Find where the given text appears and provide that cell's center as [X, Y] coordinate. 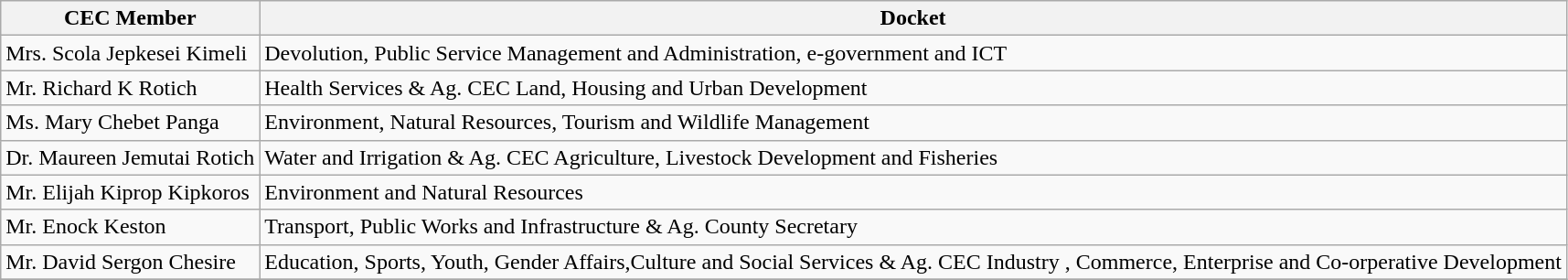
Mr. Enock Keston [130, 227]
Environment and Natural Resources [913, 192]
Transport, Public Works and Infrastructure & Ag. County Secretary [913, 227]
Devolution, Public Service Management and Administration, e-government and ICT [913, 53]
Docket [913, 18]
Mr. Elijah Kiprop Kipkoros [130, 192]
Mr. David Sergon Chesire [130, 262]
CEC Member [130, 18]
Health Services & Ag. CEC Land, Housing and Urban Development [913, 88]
Environment, Natural Resources, Tourism and Wildlife Management [913, 123]
Education, Sports, Youth, Gender Affairs,Culture and Social Services & Ag. CEC Industry , Commerce, Enterprise and Co-orperative Development [913, 262]
Dr. Maureen Jemutai Rotich [130, 157]
Ms. Mary Chebet Panga [130, 123]
Mrs. Scola Jepkesei Kimeli [130, 53]
Mr. Richard K Rotich [130, 88]
Water and Irrigation & Ag. CEC Agriculture, Livestock Development and Fisheries [913, 157]
